Capture the cell that displays the provided text and extract its (x, y) central coordinate. 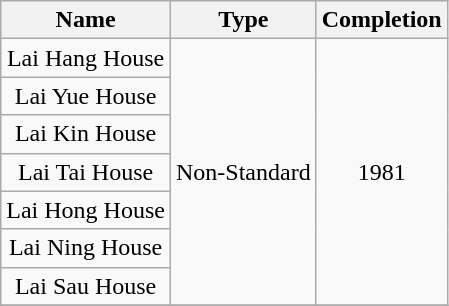
Type (243, 20)
Lai Hang House (86, 58)
Lai Yue House (86, 96)
Lai Hong House (86, 210)
Lai Kin House (86, 134)
Lai Ning House (86, 248)
Completion (382, 20)
1981 (382, 172)
Non-Standard (243, 172)
Lai Tai House (86, 172)
Name (86, 20)
Lai Sau House (86, 286)
